Detect which cell encompasses the target text, then output its (X, Y) center coordinate. 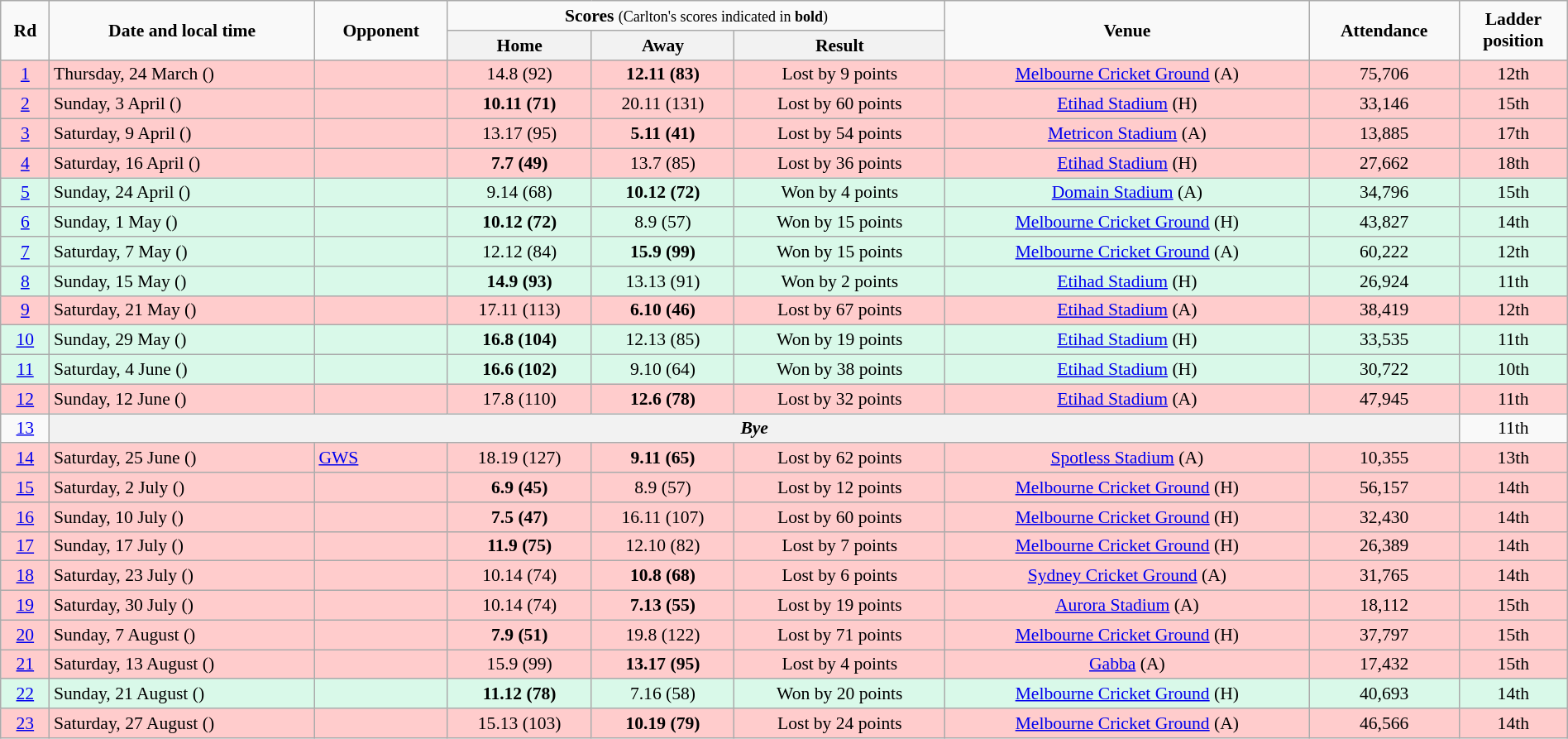
75,706 (1384, 74)
Saturday, 30 July () (182, 606)
7.16 (58) (663, 694)
Won by 20 points (840, 694)
12.11 (83) (663, 74)
5.11 (41) (663, 134)
23 (25, 723)
Saturday, 27 August () (182, 723)
Lost by 12 points (840, 487)
Spotless Stadium (A) (1127, 458)
9.14 (68) (519, 193)
18,112 (1384, 606)
21 (25, 665)
34,796 (1384, 193)
Away (663, 46)
Saturday, 7 May () (182, 252)
33,146 (1384, 104)
Sunday, 29 May () (182, 340)
30,722 (1384, 370)
Sunday, 15 May () (182, 281)
18.19 (127) (519, 458)
17.8 (110) (519, 399)
12.10 (82) (663, 546)
Lost by 9 points (840, 74)
Sydney Cricket Ground (A) (1127, 576)
9.10 (64) (663, 370)
Saturday, 16 April () (182, 163)
1 (25, 74)
Rd (25, 30)
17th (1513, 134)
18 (25, 576)
10,355 (1384, 458)
37,797 (1384, 635)
17 (25, 546)
7.13 (55) (663, 606)
9 (25, 310)
Sunday, 21 August () (182, 694)
Thursday, 24 March () (182, 74)
12.13 (85) (663, 340)
6.9 (45) (519, 487)
31,765 (1384, 576)
56,157 (1384, 487)
Sunday, 12 June () (182, 399)
13th (1513, 458)
7.5 (47) (519, 517)
GWS (380, 458)
Saturday, 25 June () (182, 458)
18th (1513, 163)
7.7 (49) (519, 163)
Gabba (A) (1127, 665)
7.9 (51) (519, 635)
Sunday, 24 April () (182, 193)
3 (25, 134)
19 (25, 606)
Date and local time (182, 30)
46,566 (1384, 723)
10.8 (68) (663, 576)
Lost by 7 points (840, 546)
60,222 (1384, 252)
Lost by 62 points (840, 458)
19.8 (122) (663, 635)
10 (25, 340)
12 (25, 399)
Aurora Stadium (A) (1127, 606)
Attendance (1384, 30)
Saturday, 9 April () (182, 134)
10.11 (71) (519, 104)
2 (25, 104)
Venue (1127, 30)
Saturday, 13 August () (182, 665)
Result (840, 46)
12.12 (84) (519, 252)
16.6 (102) (519, 370)
Won by 2 points (840, 281)
14.8 (92) (519, 74)
Lost by 67 points (840, 310)
Lost by 24 points (840, 723)
Metricon Stadium (A) (1127, 134)
Lost by 6 points (840, 576)
11.12 (78) (519, 694)
26,924 (1384, 281)
13,885 (1384, 134)
Lost by 4 points (840, 665)
Sunday, 10 July () (182, 517)
47,945 (1384, 399)
Scores (Carlton's scores indicated in bold) (696, 16)
6.10 (46) (663, 310)
11 (25, 370)
12.6 (78) (663, 399)
Lost by 19 points (840, 606)
Bye (754, 429)
16 (25, 517)
22 (25, 694)
4 (25, 163)
26,389 (1384, 546)
Sunday, 17 July () (182, 546)
Lost by 71 points (840, 635)
Domain Stadium (A) (1127, 193)
7 (25, 252)
Won by 4 points (840, 193)
Won by 19 points (840, 340)
Sunday, 1 May () (182, 223)
17.11 (113) (519, 310)
13 (25, 429)
14.9 (93) (519, 281)
14 (25, 458)
11.9 (75) (519, 546)
10th (1513, 370)
17,432 (1384, 665)
8 (25, 281)
40,693 (1384, 694)
16.8 (104) (519, 340)
38,419 (1384, 310)
32,430 (1384, 517)
Lost by 32 points (840, 399)
Won by 38 points (840, 370)
20.11 (131) (663, 104)
16.11 (107) (663, 517)
6 (25, 223)
15 (25, 487)
Lost by 54 points (840, 134)
Home (519, 46)
Saturday, 2 July () (182, 487)
9.11 (65) (663, 458)
Lost by 36 points (840, 163)
20 (25, 635)
Opponent (380, 30)
13.13 (91) (663, 281)
5 (25, 193)
15.13 (103) (519, 723)
10.19 (79) (663, 723)
13.7 (85) (663, 163)
Ladderposition (1513, 30)
Saturday, 4 June () (182, 370)
27,662 (1384, 163)
43,827 (1384, 223)
Sunday, 3 April () (182, 104)
Saturday, 21 May () (182, 310)
33,535 (1384, 340)
Saturday, 23 July () (182, 576)
Sunday, 7 August () (182, 635)
